Search for the cell housing the specified text and yield its [x, y] center coordinate. 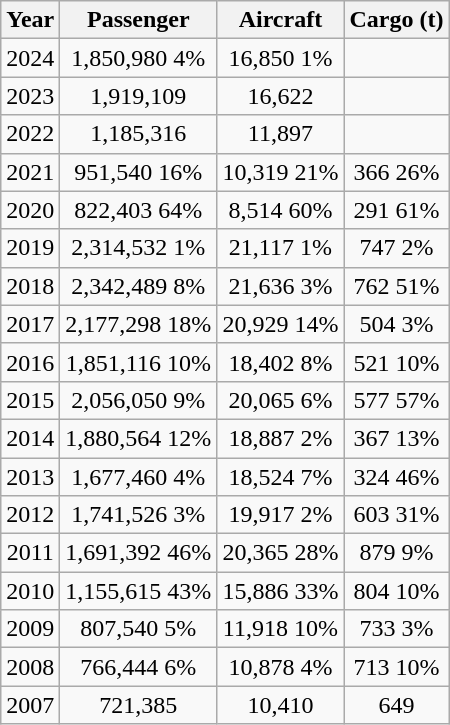
2,342,489 8% [138, 286]
2020 [30, 210]
2008 [30, 667]
747 2% [396, 248]
1,880,564 12% [138, 438]
2016 [30, 362]
1,155,615 43% [138, 591]
804 10% [396, 591]
951,540 16% [138, 172]
11,897 [280, 134]
649 [396, 705]
8,514 60% [280, 210]
1,851,116 10% [138, 362]
1,850,980 4% [138, 58]
1,185,316 [138, 134]
2,056,050 9% [138, 400]
15,886 33% [280, 591]
2,314,532 1% [138, 248]
21,117 1% [280, 248]
324 46% [396, 477]
2015 [30, 400]
2012 [30, 515]
762 51% [396, 286]
2024 [30, 58]
2014 [30, 438]
21,636 3% [280, 286]
577 57% [396, 400]
1,741,526 3% [138, 515]
18,524 7% [280, 477]
521 10% [396, 362]
20,929 14% [280, 324]
20,065 6% [280, 400]
721,385 [138, 705]
2007 [30, 705]
11,918 10% [280, 629]
291 61% [396, 210]
2019 [30, 248]
Aircraft [280, 20]
2023 [30, 96]
807,540 5% [138, 629]
603 31% [396, 515]
2018 [30, 286]
713 10% [396, 667]
19,917 2% [280, 515]
504 3% [396, 324]
18,887 2% [280, 438]
733 3% [396, 629]
10,319 21% [280, 172]
Cargo (t) [396, 20]
367 13% [396, 438]
16,850 1% [280, 58]
Passenger [138, 20]
2010 [30, 591]
1,691,392 46% [138, 553]
822,403 64% [138, 210]
2009 [30, 629]
10,878 4% [280, 667]
2011 [30, 553]
Year [30, 20]
2,177,298 18% [138, 324]
2022 [30, 134]
2021 [30, 172]
16,622 [280, 96]
20,365 28% [280, 553]
366 26% [396, 172]
10,410 [280, 705]
18,402 8% [280, 362]
766,444 6% [138, 667]
879 9% [396, 553]
2013 [30, 477]
1,919,109 [138, 96]
1,677,460 4% [138, 477]
2017 [30, 324]
